Capture the cell that displays the provided text and extract its (x, y) central coordinate. 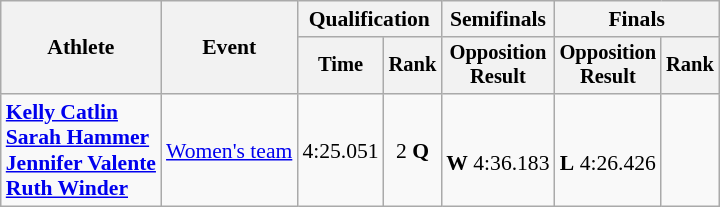
Qualification (369, 19)
L 4:26.426 (608, 150)
Kelly CatlinSarah HammerJennifer ValenteRuth Winder (81, 150)
Time (340, 66)
W 4:36.183 (498, 150)
2 Q (413, 150)
Athlete (81, 48)
Finals (637, 19)
Event (229, 48)
4:25.051 (340, 150)
Semifinals (498, 19)
Women's team (229, 150)
